Detect which cell encompasses the target text, then output its (x, y) center coordinate. 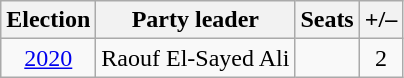
+/– (380, 20)
Seats (327, 20)
2 (380, 58)
2020 (48, 58)
Party leader (196, 20)
Raouf El-Sayed Ali (196, 58)
Election (48, 20)
